Output the [X, Y] coordinate of the center of the cell containing the given text.  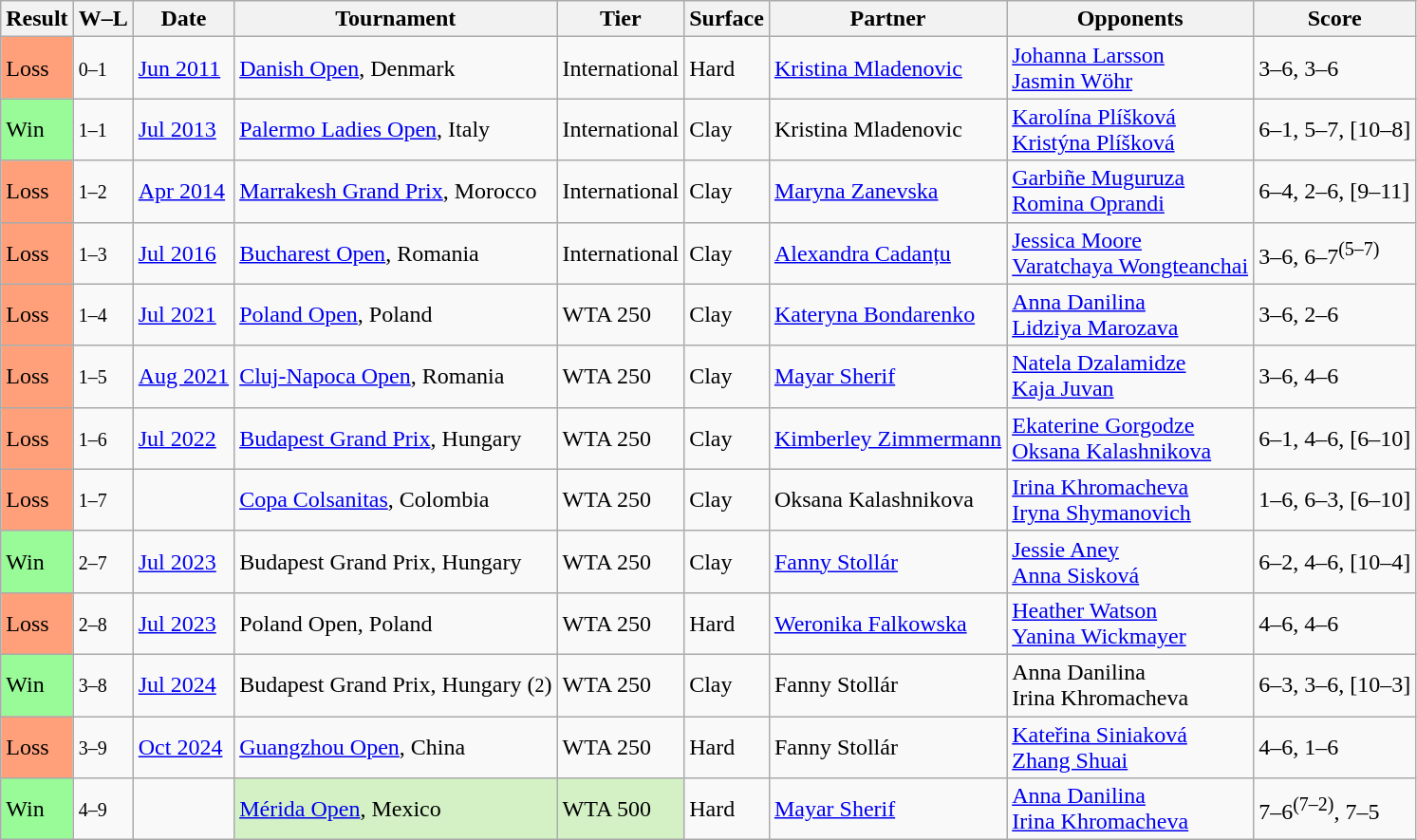
4–6, 1–6 [1334, 746]
Date [183, 19]
2–7 [103, 562]
Tier [621, 19]
Oksana Kalashnikova [887, 499]
Copa Colsanitas, Colombia [396, 499]
3–6, 2–6 [1334, 315]
6–1, 4–6, [6–10] [1334, 439]
Guangzhou Open, China [396, 746]
6–4, 2–6, [9–11] [1334, 192]
Jul 2022 [183, 439]
Apr 2014 [183, 192]
Oct 2024 [183, 746]
Partner [887, 19]
Result [37, 19]
Garbiñe Muguruza Romina Oprandi [1130, 192]
Surface [727, 19]
1–5 [103, 376]
3–9 [103, 746]
1–3 [103, 252]
Kateryna Bondarenko [887, 315]
Cluj-Napoca Open, Romania [396, 376]
Heather Watson Yanina Wickmayer [1130, 623]
1–6, 6–3, [6–10] [1334, 499]
6–2, 4–6, [10–4] [1334, 562]
Jul 2024 [183, 685]
Jul 2013 [183, 129]
1–2 [103, 192]
WTA 500 [621, 809]
1–7 [103, 499]
Anna Danilina Lidziya Marozava [1130, 315]
Karolína Plíšková Kristýna Plíšková [1130, 129]
Mérida Open, Mexico [396, 809]
0–1 [103, 68]
Palermo Ladies Open, Italy [396, 129]
Irina Khromacheva Iryna Shymanovich [1130, 499]
3–6, 4–6 [1334, 376]
Marrakesh Grand Prix, Morocco [396, 192]
Maryna Zanevska [887, 192]
Bucharest Open, Romania [396, 252]
Jessica Moore Varatchaya Wongteanchai [1130, 252]
Ekaterine Gorgodze Oksana Kalashnikova [1130, 439]
Kimberley Zimmermann [887, 439]
W–L [103, 19]
Tournament [396, 19]
Jessie Aney Anna Sisková [1130, 562]
4–6, 4–6 [1334, 623]
Alexandra Cadanțu [887, 252]
1–4 [103, 315]
3–8 [103, 685]
Weronika Falkowska [887, 623]
3–6, 3–6 [1334, 68]
1–1 [103, 129]
Jul 2021 [183, 315]
Jul 2016 [183, 252]
Jun 2011 [183, 68]
2–8 [103, 623]
Natela Dzalamidze Kaja Juvan [1130, 376]
Aug 2021 [183, 376]
Danish Open, Denmark [396, 68]
4–9 [103, 809]
7–6(7–2), 7–5 [1334, 809]
6–1, 5–7, [10–8] [1334, 129]
Score [1334, 19]
Kateřina Siniaková Zhang Shuai [1130, 746]
Opponents [1130, 19]
3–6, 6–7(5–7) [1334, 252]
Johanna Larsson Jasmin Wöhr [1130, 68]
6–3, 3–6, [10–3] [1334, 685]
Budapest Grand Prix, Hungary (2) [396, 685]
1–6 [103, 439]
